Scan for the cell matching the given text and deliver its [X, Y] coordinate at center. 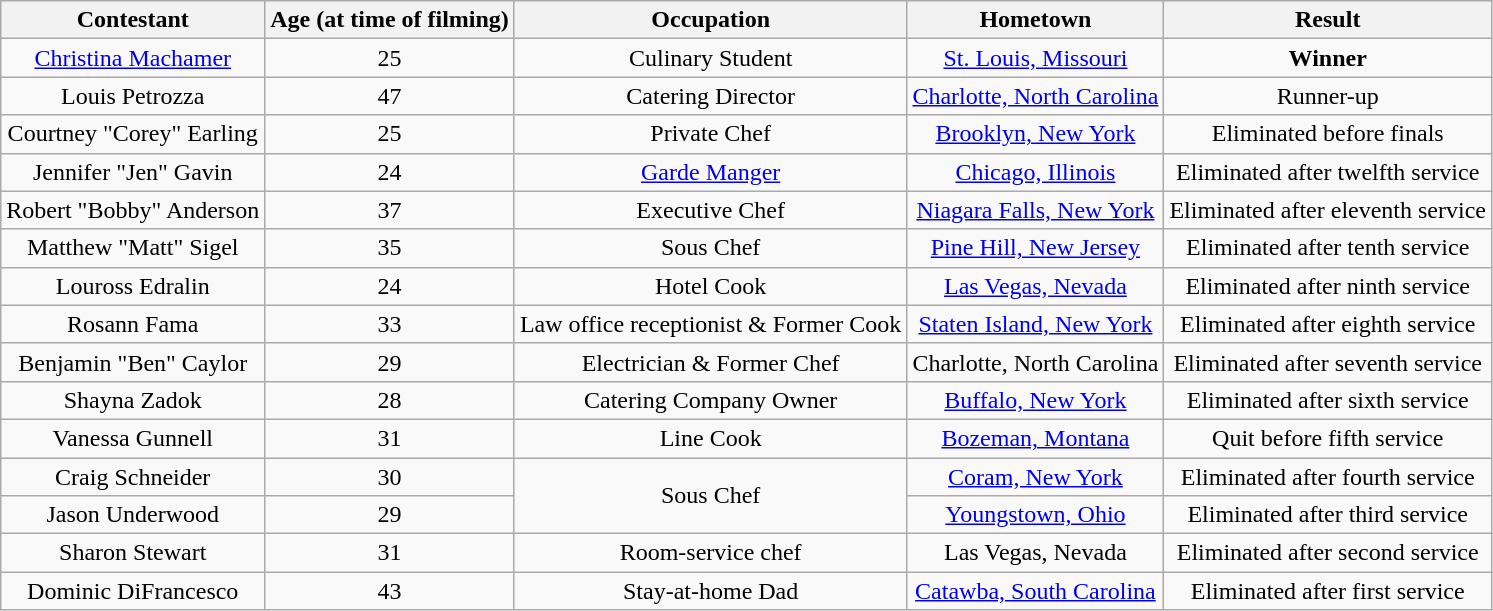
Contestant [133, 20]
Electrician & Former Chef [710, 362]
Christina Machamer [133, 58]
Culinary Student [710, 58]
Hometown [1036, 20]
Youngstown, Ohio [1036, 515]
Staten Island, New York [1036, 324]
Law office receptionist & Former Cook [710, 324]
Vanessa Gunnell [133, 438]
Courtney "Corey" Earling [133, 134]
Eliminated after seventh service [1328, 362]
Brooklyn, New York [1036, 134]
Occupation [710, 20]
Robert "Bobby" Anderson [133, 210]
Jason Underwood [133, 515]
Eliminated after third service [1328, 515]
Eliminated after ninth service [1328, 286]
Stay-at-home Dad [710, 591]
Result [1328, 20]
Garde Manger [710, 172]
Eliminated after eighth service [1328, 324]
Runner-up [1328, 96]
Pine Hill, New Jersey [1036, 248]
Matthew "Matt" Sigel [133, 248]
Buffalo, New York [1036, 400]
Louross Edralin [133, 286]
Louis Petrozza [133, 96]
Hotel Cook [710, 286]
Rosann Fama [133, 324]
47 [390, 96]
Eliminated after twelfth service [1328, 172]
Shayna Zadok [133, 400]
35 [390, 248]
Age (at time of filming) [390, 20]
Sharon Stewart [133, 553]
Eliminated after fourth service [1328, 477]
30 [390, 477]
Executive Chef [710, 210]
Eliminated after second service [1328, 553]
33 [390, 324]
Eliminated after first service [1328, 591]
Jennifer "Jen" Gavin [133, 172]
Eliminated before finals [1328, 134]
Coram, New York [1036, 477]
Benjamin "Ben" Caylor [133, 362]
Catering Director [710, 96]
28 [390, 400]
Chicago, Illinois [1036, 172]
Catawba, South Carolina [1036, 591]
Catering Company Owner [710, 400]
Winner [1328, 58]
St. Louis, Missouri [1036, 58]
Eliminated after eleventh service [1328, 210]
Line Cook [710, 438]
Eliminated after tenth service [1328, 248]
43 [390, 591]
Niagara Falls, New York [1036, 210]
Room-service chef [710, 553]
Private Chef [710, 134]
Craig Schneider [133, 477]
Quit before fifth service [1328, 438]
Eliminated after sixth service [1328, 400]
Bozeman, Montana [1036, 438]
Dominic DiFrancesco [133, 591]
37 [390, 210]
